Find where the given text appears and provide that cell's center as [X, Y] coordinate. 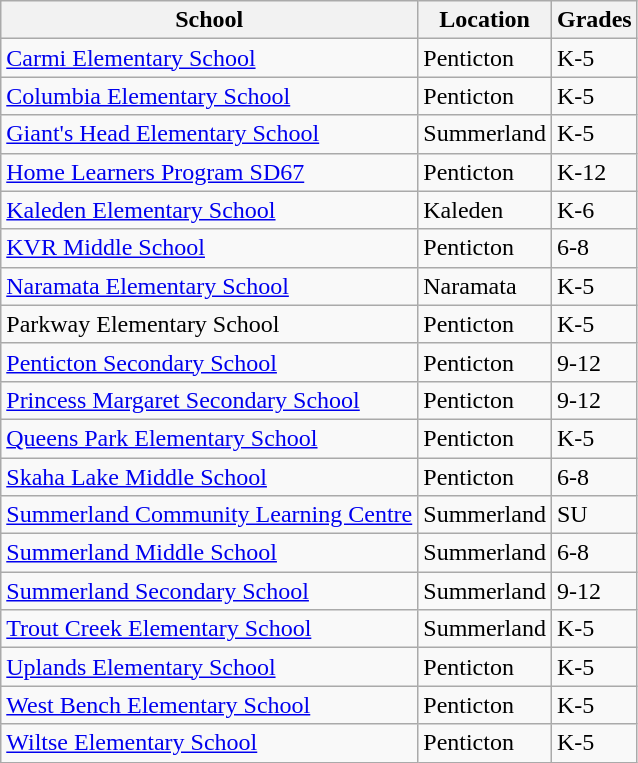
Location [485, 20]
Wiltse Elementary School [210, 743]
Summerland Community Learning Centre [210, 515]
SU [594, 515]
Summerland Secondary School [210, 591]
School [210, 20]
Carmi Elementary School [210, 58]
Summerland Middle School [210, 553]
Trout Creek Elementary School [210, 629]
West Bench Elementary School [210, 705]
Kaleden Elementary School [210, 210]
Uplands Elementary School [210, 667]
Kaleden [485, 210]
Naramata Elementary School [210, 286]
Parkway Elementary School [210, 324]
Naramata [485, 286]
K-6 [594, 210]
Columbia Elementary School [210, 96]
Queens Park Elementary School [210, 438]
K-12 [594, 172]
Princess Margaret Secondary School [210, 400]
Home Learners Program SD67 [210, 172]
Penticton Secondary School [210, 362]
KVR Middle School [210, 248]
Skaha Lake Middle School [210, 477]
Grades [594, 20]
Giant's Head Elementary School [210, 134]
